From the cell containing the given text, extract its center point as [x, y] coordinate. 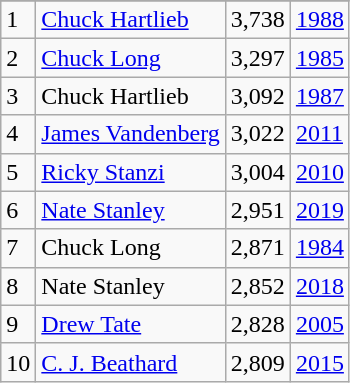
6 [18, 210]
2,809 [258, 362]
1984 [320, 248]
8 [18, 286]
3,297 [258, 58]
3,022 [258, 134]
1985 [320, 58]
2011 [320, 134]
3,738 [258, 20]
2,852 [258, 286]
2015 [320, 362]
1988 [320, 20]
1987 [320, 96]
Drew Tate [130, 324]
1 [18, 20]
3 [18, 96]
3,092 [258, 96]
3,004 [258, 172]
10 [18, 362]
2,871 [258, 248]
2005 [320, 324]
2018 [320, 286]
5 [18, 172]
9 [18, 324]
Ricky Stanzi [130, 172]
2010 [320, 172]
2019 [320, 210]
7 [18, 248]
2,828 [258, 324]
4 [18, 134]
2,951 [258, 210]
James Vandenberg [130, 134]
2 [18, 58]
C. J. Beathard [130, 362]
